Search for the cell housing the specified text and yield its [x, y] center coordinate. 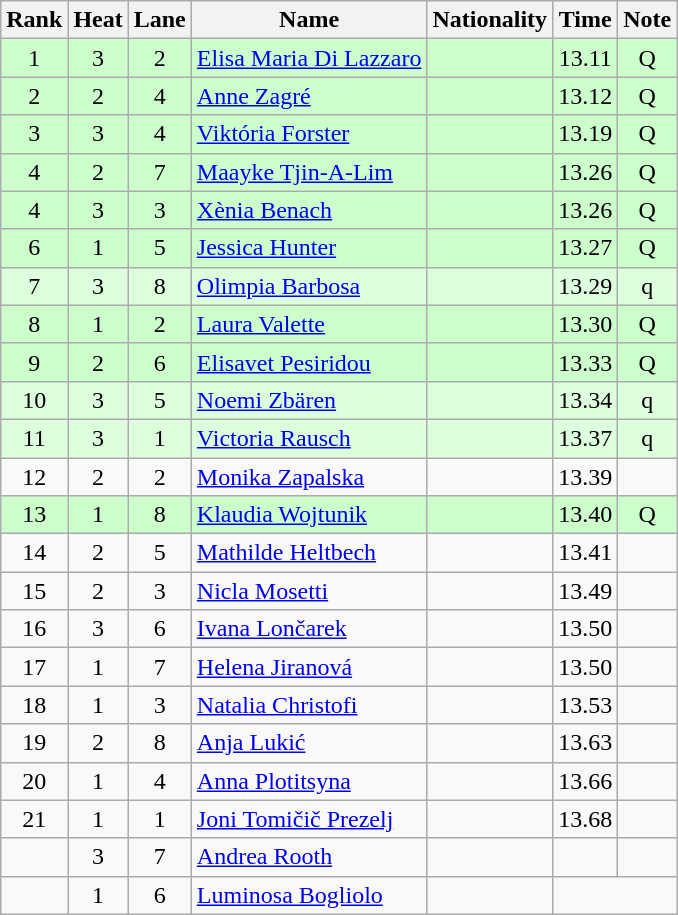
13.11 [586, 58]
Xènia Benach [309, 210]
13 [34, 515]
Elisa Maria Di Lazzaro [309, 58]
13.33 [586, 362]
Nationality [490, 20]
10 [34, 400]
13.49 [586, 591]
Victoria Rausch [309, 438]
13.37 [586, 438]
Anne Zagré [309, 96]
Olimpia Barbosa [309, 286]
13.41 [586, 553]
13.53 [586, 705]
Elisavet Pesiridou [309, 362]
13.63 [586, 743]
Name [309, 20]
14 [34, 553]
13.68 [586, 819]
17 [34, 667]
Jessica Hunter [309, 248]
13.39 [586, 477]
11 [34, 438]
Note [648, 20]
Klaudia Wojtunik [309, 515]
Time [586, 20]
Ivana Lončarek [309, 629]
Maayke Tjin-A-Lim [309, 172]
Viktória Forster [309, 134]
19 [34, 743]
13.29 [586, 286]
Joni Tomičič Prezelj [309, 819]
Laura Valette [309, 324]
16 [34, 629]
Lane [160, 20]
Heat [98, 20]
13.19 [586, 134]
Helena Jiranová [309, 667]
Andrea Rooth [309, 857]
Noemi Zbären [309, 400]
13.27 [586, 248]
Anna Plotitsyna [309, 781]
15 [34, 591]
Natalia Christofi [309, 705]
13.66 [586, 781]
Monika Zapalska [309, 477]
Mathilde Heltbech [309, 553]
Anja Lukić [309, 743]
21 [34, 819]
13.12 [586, 96]
13.40 [586, 515]
13.34 [586, 400]
Nicla Mosetti [309, 591]
12 [34, 477]
20 [34, 781]
18 [34, 705]
13.30 [586, 324]
9 [34, 362]
Luminosa Bogliolo [309, 895]
Rank [34, 20]
